Extract the [X, Y] coordinate from the center of the cell holding the provided text.  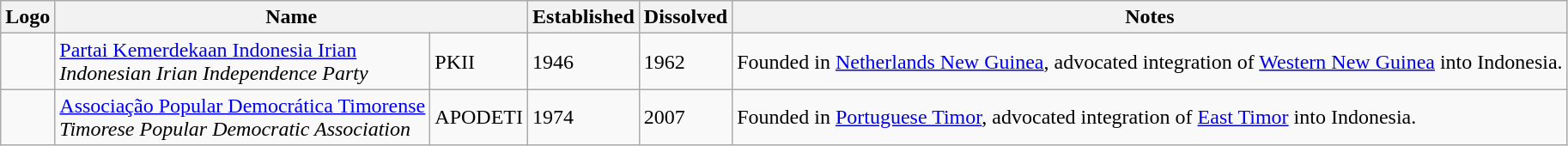
Founded in Netherlands New Guinea, advocated integration of Western New Guinea into Indonesia. [1150, 62]
1974 [584, 117]
Partai Kemerdekaan Indonesia IrianIndonesian Irian Independence Party [242, 62]
APODETI [479, 117]
Logo [27, 17]
Associação Popular Democrática TimorenseTimorese Popular Democratic Association [242, 117]
Founded in Portuguese Timor, advocated integration of East Timor into Indonesia. [1150, 117]
1962 [685, 62]
1946 [584, 62]
Established [584, 17]
Notes [1150, 17]
2007 [685, 117]
Name [292, 17]
Dissolved [685, 17]
PKII [479, 62]
